Extract the (X, Y) coordinate from the center of the cell holding the provided text.  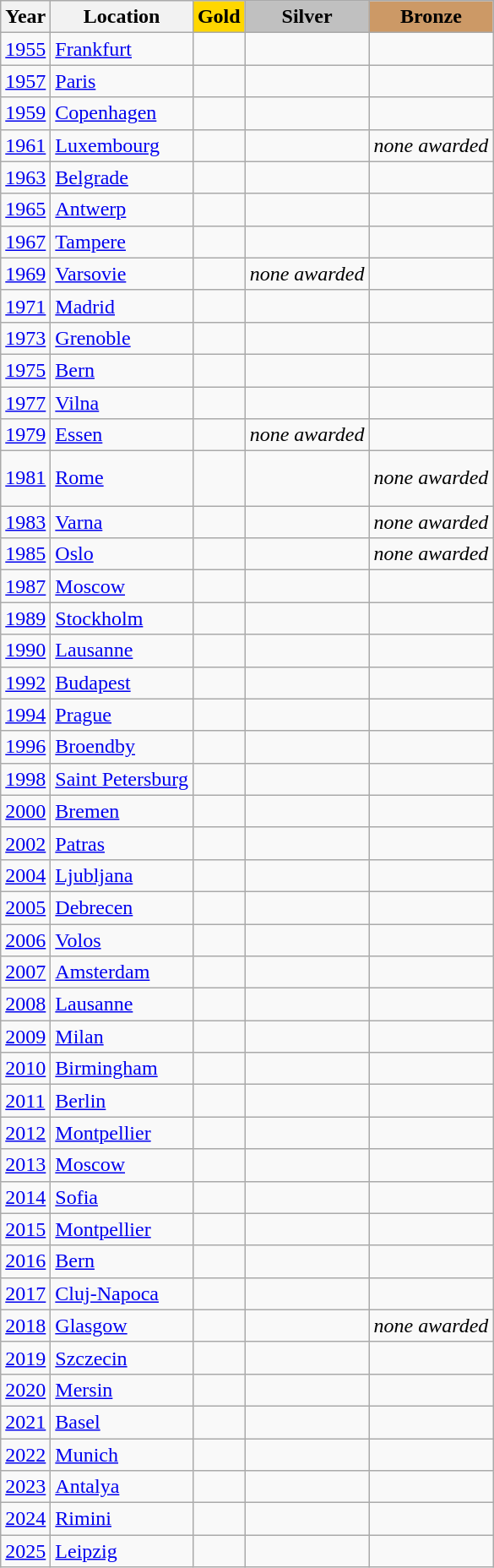
2002 (25, 843)
Volos (122, 940)
Szczecin (122, 1358)
Gold (219, 17)
2025 (25, 1551)
1959 (25, 113)
1987 (25, 586)
Antalya (122, 1487)
Saint Petersburg (122, 779)
Amsterdam (122, 972)
1973 (25, 338)
Cluj-Napoca (122, 1293)
Oslo (122, 554)
Bremen (122, 811)
Sofia (122, 1197)
1989 (25, 618)
1971 (25, 306)
2015 (25, 1229)
2024 (25, 1519)
1990 (25, 651)
2007 (25, 972)
Broendby (122, 747)
Basel (122, 1422)
Prague (122, 715)
Budapest (122, 683)
2021 (25, 1422)
Silver (307, 17)
2014 (25, 1197)
2019 (25, 1358)
Varsovie (122, 274)
Grenoble (122, 338)
Patras (122, 843)
2009 (25, 1037)
Munich (122, 1454)
2011 (25, 1101)
2023 (25, 1487)
1961 (25, 145)
2005 (25, 907)
2000 (25, 811)
2013 (25, 1165)
2010 (25, 1069)
2016 (25, 1261)
1996 (25, 747)
2018 (25, 1326)
1969 (25, 274)
1957 (25, 81)
Paris (122, 81)
1992 (25, 683)
Luxembourg (122, 145)
Vilna (122, 403)
Bronze (431, 17)
Leipzig (122, 1551)
Stockholm (122, 618)
Debrecen (122, 907)
1994 (25, 715)
Ljubljana (122, 875)
Essen (122, 435)
2006 (25, 940)
Belgrade (122, 177)
Year (25, 17)
2022 (25, 1454)
1981 (25, 478)
Location (122, 17)
Rimini (122, 1519)
2008 (25, 1004)
2020 (25, 1390)
2012 (25, 1133)
1967 (25, 242)
2017 (25, 1293)
1979 (25, 435)
1975 (25, 370)
1998 (25, 779)
Varna (122, 522)
1965 (25, 210)
1977 (25, 403)
Madrid (122, 306)
Birmingham (122, 1069)
Milan (122, 1037)
1955 (25, 49)
Antwerp (122, 210)
Glasgow (122, 1326)
1963 (25, 177)
Tampere (122, 242)
Berlin (122, 1101)
Copenhagen (122, 113)
1983 (25, 522)
Frankfurt (122, 49)
Mersin (122, 1390)
2004 (25, 875)
Rome (122, 478)
1985 (25, 554)
